Detect which cell encompasses the target text, then output its [X, Y] center coordinate. 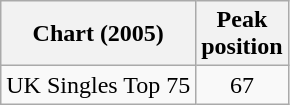
Peakposition [242, 34]
67 [242, 85]
Chart (2005) [98, 34]
UK Singles Top 75 [98, 85]
